Detect which cell encompasses the target text, then output its [X, Y] center coordinate. 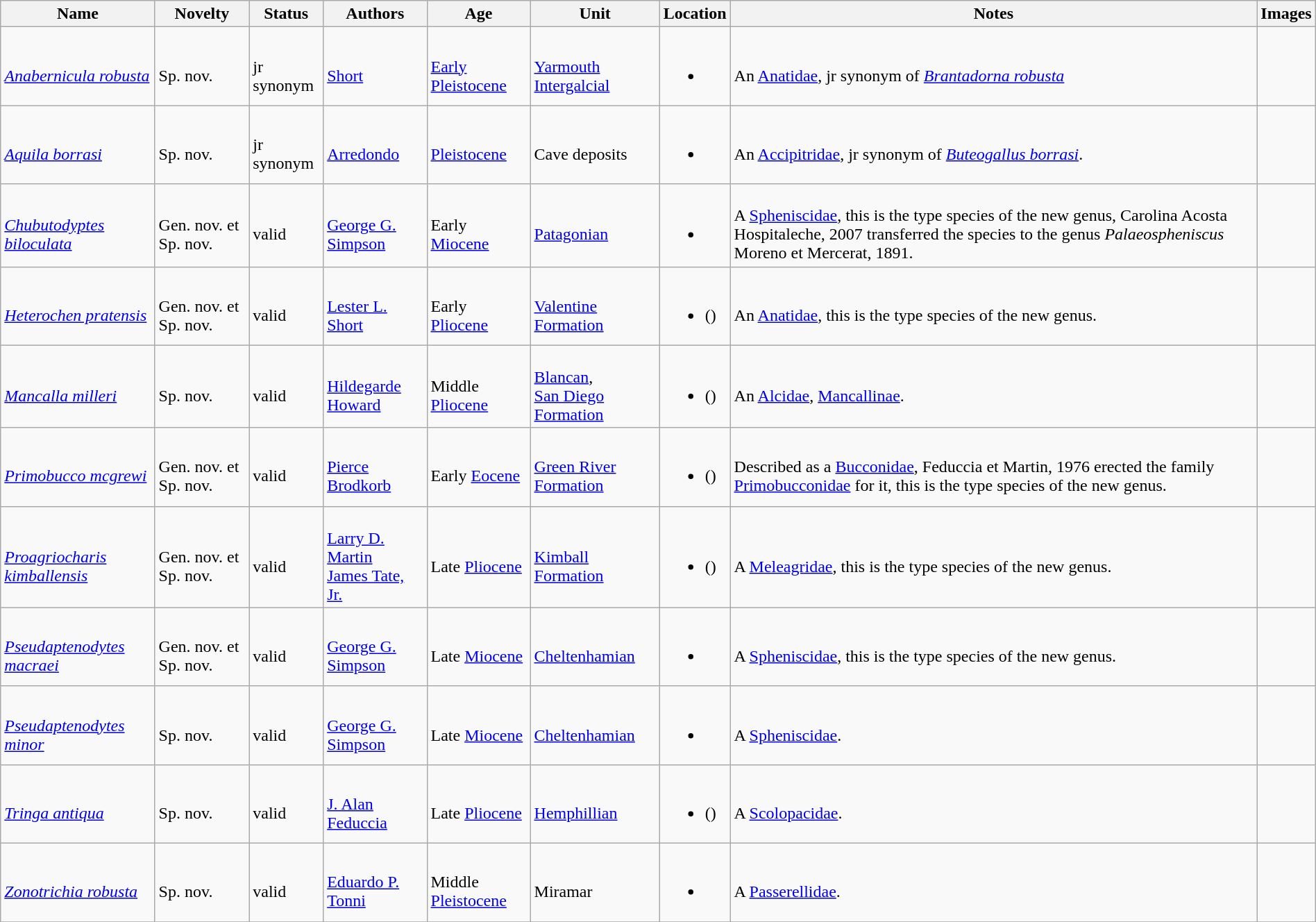
Early Miocene [479, 225]
Middle Pleistocene [479, 882]
Proagriocharis kimballensis [78, 557]
Aquila borrasi [78, 144]
Status [286, 14]
Location [695, 14]
Heterochen pratensis [78, 305]
Tringa antiqua [78, 804]
Novelty [202, 14]
An Accipitridae, jr synonym of Buteogallus borrasi. [994, 144]
Pseudaptenodytes macraei [78, 647]
Cave deposits [595, 144]
Yarmouth Intergalcial [595, 67]
Chubutodyptes biloculata [78, 225]
Pierce Brodkorb [375, 467]
An Alcidae, Mancallinae. [994, 386]
Hemphillian [595, 804]
Valentine Formation [595, 305]
An Anatidae, jr synonym of Brantadorna robusta [994, 67]
Primobucco mcgrewi [78, 467]
A Spheniscidae, this is the type species of the new genus. [994, 647]
Mancalla milleri [78, 386]
Kimball Formation [595, 557]
Miramar [595, 882]
Lester L. Short [375, 305]
Anabernicula robusta [78, 67]
Early Eocene [479, 467]
Early Pliocene [479, 305]
Short [375, 67]
J. Alan Feduccia [375, 804]
Age [479, 14]
Patagonian [595, 225]
Early Pleistocene [479, 67]
Notes [994, 14]
Hildegarde Howard [375, 386]
Images [1286, 14]
An Anatidae, this is the type species of the new genus. [994, 305]
Blancan,San Diego Formation [595, 386]
A Scolopacidae. [994, 804]
A Meleagridae, this is the type species of the new genus. [994, 557]
Middle Pliocene [479, 386]
A Passerellidae. [994, 882]
Pleistocene [479, 144]
Unit [595, 14]
A Spheniscidae. [994, 725]
Larry D. MartinJames Tate, Jr. [375, 557]
Authors [375, 14]
Zonotrichia robusta [78, 882]
Eduardo P. Tonni [375, 882]
Pseudaptenodytes minor [78, 725]
Described as a Bucconidae, Feduccia et Martin, 1976 erected the family Primobucconidae for it, this is the type species of the new genus. [994, 467]
Green River Formation [595, 467]
Name [78, 14]
Arredondo [375, 144]
